Provide the [X, Y] coordinate of the cell's center where the given text is located.  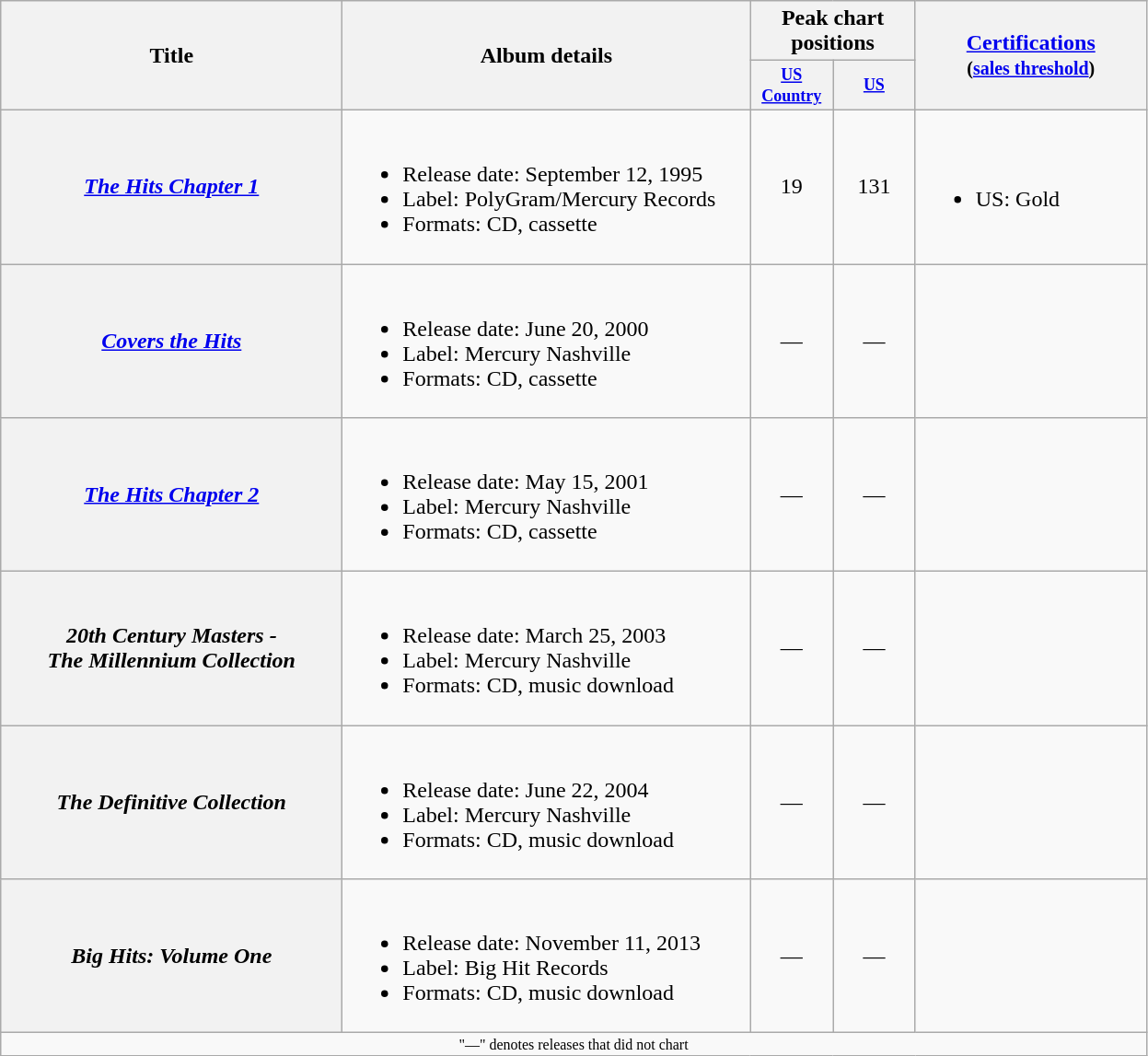
20th Century Masters -The Millennium Collection [171, 648]
19 [792, 186]
US [875, 86]
Title [171, 55]
The Definitive Collection [171, 803]
Release date: June 20, 2000Label: Mercury NashvilleFormats: CD, cassette [547, 341]
Big Hits: Volume One [171, 956]
Covers the Hits [171, 341]
US: Gold [1031, 186]
The Hits Chapter 1 [171, 186]
Certifications(sales threshold) [1031, 55]
Release date: November 11, 2013Label: Big Hit RecordsFormats: CD, music download [547, 956]
131 [875, 186]
The Hits Chapter 2 [171, 495]
Release date: September 12, 1995Label: PolyGram/Mercury RecordsFormats: CD, cassette [547, 186]
Release date: March 25, 2003Label: Mercury NashvilleFormats: CD, music download [547, 648]
Release date: May 15, 2001Label: Mercury NashvilleFormats: CD, cassette [547, 495]
Album details [547, 55]
Peak chartpositions [832, 31]
US Country [792, 86]
"—" denotes releases that did not chart [574, 1044]
Release date: June 22, 2004Label: Mercury NashvilleFormats: CD, music download [547, 803]
